Pinpoint the cell where the given text exists, returning its [X, Y] midpoint coordinate. 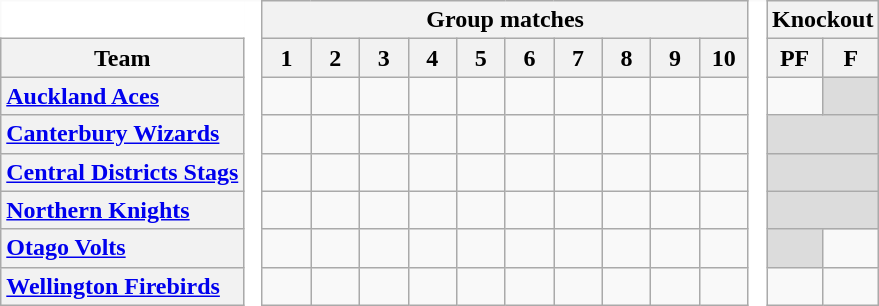
9 [676, 58]
PF [795, 58]
8 [626, 58]
1 [286, 58]
Central Districts Stags [122, 172]
Canterbury Wizards [122, 134]
Team [122, 58]
4 [432, 58]
Group matches [505, 20]
Auckland Aces [122, 96]
Northern Knights [122, 210]
10 [724, 58]
7 [578, 58]
Knockout [823, 20]
6 [530, 58]
Otago Volts [122, 248]
3 [384, 58]
Wellington Firebirds [122, 286]
2 [336, 58]
F [851, 58]
5 [482, 58]
